Locate the cell with the specified text and output its [X, Y] center coordinate. 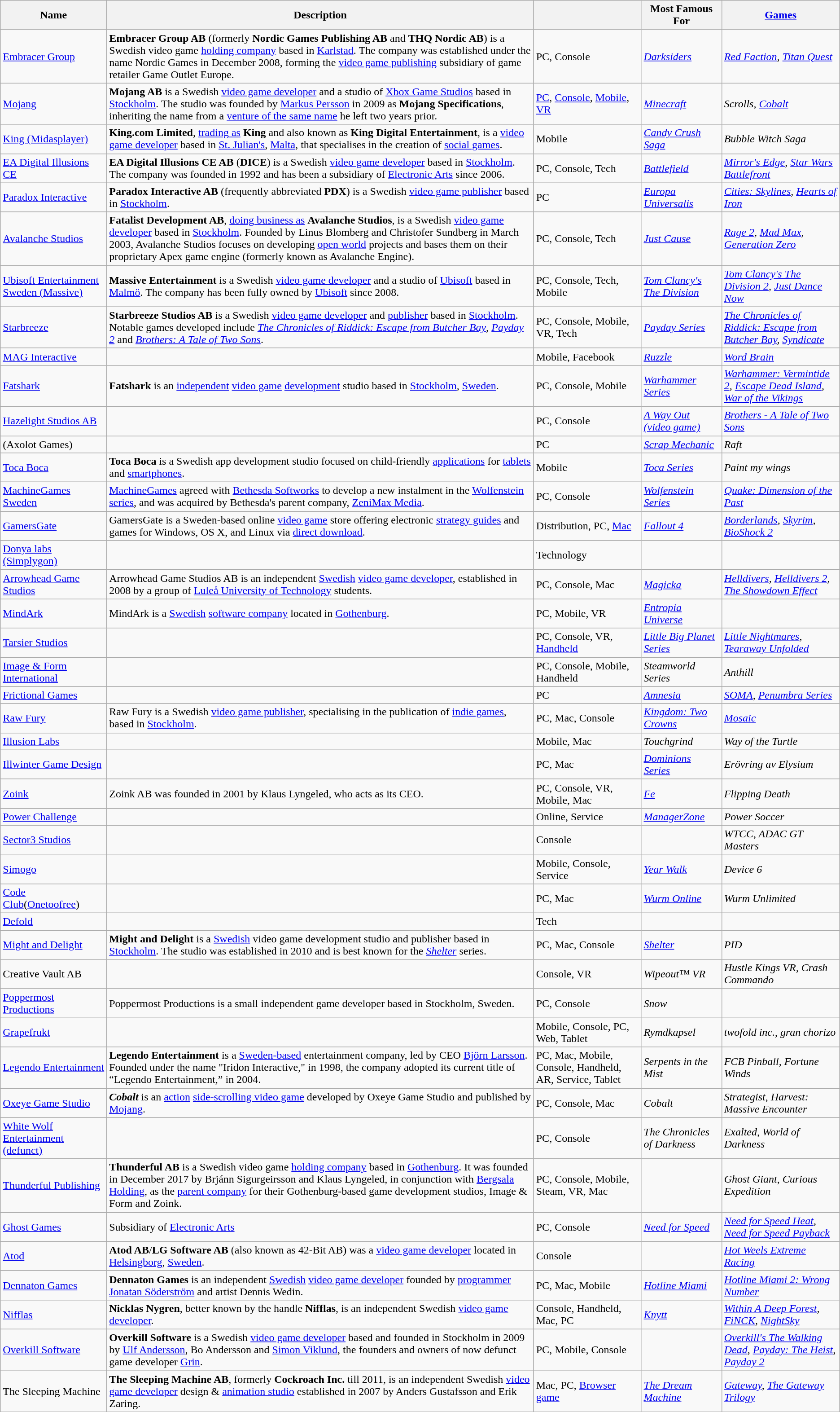
Just Cause [681, 239]
Raft [781, 444]
(Axolot Games) [54, 444]
PC, Mac, Mobile, Console, Handheld, AR, Service, Tablet [587, 1068]
Steamworld Series [681, 672]
Console, VR [587, 974]
Scrap Mechanic [681, 444]
Illusion Labs [54, 741]
Mojang [54, 104]
Payday Series [681, 327]
Paint my wings [781, 468]
Description [320, 15]
PC, Mobile, VR [587, 613]
MindArk [54, 613]
Subsidiary of Electronic Arts [320, 1227]
PC, Console, VR, Handheld [587, 643]
Mosaic [781, 718]
Cobalt is an action side-scrolling video game developed by Oxeye Game Studio and published by Mojang. [320, 1103]
Need for Speed [681, 1227]
Dominions Series [681, 764]
Tarsier Studios [54, 643]
Legendo Entertainment [54, 1068]
Red Faction, Titan Quest [781, 57]
Donya labs (Simplygon) [54, 555]
Paradox Interactive [54, 198]
The Chronicles of Darkness [681, 1138]
Amnesia [681, 695]
Toca Boca is a Swedish app development studio focused on child-friendly applications for tablets and smartphones. [320, 468]
Anthill [781, 672]
Warhammer Series [681, 386]
FCB Pinball, Fortune Winds [781, 1068]
Mobile, Console, PC, Web, Tablet [587, 1033]
Oxeye Game Studio [54, 1103]
Darksiders [681, 57]
Wurm Unlimited [781, 899]
PID [781, 945]
Kingdom: Two Crowns [681, 718]
Europa Universalis [681, 198]
PC, Console, Mobile, VR, Tech [587, 327]
Defold [54, 922]
Fatshark [54, 386]
Avalanche Studios [54, 239]
PC, Mobile, Console [587, 1350]
Image & Form International [54, 672]
Mirror's Edge, Star Wars Battlefront [781, 168]
A Way Out (video game) [681, 421]
Toca Boca [54, 468]
Word Brain [781, 356]
Within A Deep Forest, FiNCK, NightSky [781, 1315]
PC, Console, Mobile [587, 386]
Fatshark is an independent video game development studio based in Stockholm, Sweden. [320, 386]
PC, Console, Tech, Mobile [587, 286]
Raw Fury [54, 718]
Cobalt [681, 1103]
Sector3 Studios [54, 840]
The Sleeping Machine [54, 1391]
Rymdkapsel [681, 1033]
MAG Interactive [54, 356]
Code Club(Onetoofree) [54, 899]
PC, Mac, Mobile [587, 1285]
Illwinter Game Design [54, 764]
Rage 2, Mad Max, Generation Zero [781, 239]
GamersGate is a Sweden-based online video game store offering electronic strategy guides and games for Windows, OS X, and Linux via direct download. [320, 526]
PC, Console, Mobile, VR [587, 104]
Grapefrukt [54, 1033]
Power Challenge [54, 817]
Most Famous For [681, 15]
Poppermost Productions [54, 1003]
Arrowhead Game Studios AB is an independent Swedish video game developer, established in 2008 by a group of Luleå University of Technology students. [320, 585]
Bubble Witch Saga [781, 139]
Flipping Death [781, 794]
Technology [587, 555]
Games [781, 15]
Way of the Turtle [781, 741]
WTCC, ADAC GT Masters [781, 840]
Gateway, The Gateway Trilogy [781, 1391]
PC, Console, Mobile, Steam, VR, Mac [587, 1185]
Tech [587, 922]
Fe [681, 794]
Simogo [54, 869]
Entropia Universe [681, 613]
Toca Series [681, 468]
Hotline Miami 2: Wrong Number [781, 1285]
White Wolf Entertainment (defunct) [54, 1138]
Magicka [681, 585]
Hotline Miami [681, 1285]
Hustle Kings VR, Crash Commando [781, 974]
Nifflas [54, 1315]
Exalted, World of Darkness [781, 1138]
Wolfenstein Series [681, 497]
Ubisoft Entertainment Sweden (Massive) [54, 286]
MindArk is a Swedish software company located in Gothenburg. [320, 613]
Mobile, Console, Service [587, 869]
Name [54, 15]
Wurm Online [681, 899]
Quake: Dimension of the Past [781, 497]
Erövring av Elysium [781, 764]
Distribution, PC, Mac [587, 526]
Mobile, Facebook [587, 356]
Wipeout™ VR [681, 974]
Shelter [681, 945]
Ruzzle [681, 356]
Candy Crush Saga [681, 139]
Might and Delight [54, 945]
Online, Service [587, 817]
Console, Handheld, Mac, PC [587, 1315]
The Dream Machine [681, 1391]
Hazelight Studios AB [54, 421]
Little Nightmares, Tearaway Unfolded [781, 643]
Overkill Software [54, 1350]
Overkill's The Walking Dead, Payday: The Heist, Payday 2 [781, 1350]
Zoink [54, 794]
Tom Clancy's The Division [681, 286]
Cities: Skylines, Hearts of Iron [781, 198]
Borderlands, Skyrim, BioShock 2 [781, 526]
MachineGames Sweden [54, 497]
ManagerZone [681, 817]
Dennaton Games [54, 1285]
SOMA, Penumbra Series [781, 695]
Brothers - A Tale of Two Sons [781, 421]
Fallout 4 [681, 526]
Arrowhead Game Studios [54, 585]
Dennaton Games is an independent Swedish video game developer founded by programmer Jonatan Söderström and artist Dennis Wedin. [320, 1285]
Zoink AB was founded in 2001 by Klaus Lyngeled, who acts as its CEO. [320, 794]
Warhammer: Vermintide 2, Escape Dead Island, War of the Vikings [781, 386]
Tom Clancy's The Division 2, Just Dance Now [781, 286]
Knytt [681, 1315]
PC, Console, Mobile, Handheld [587, 672]
PC, Console, VR, Mobile, Mac [587, 794]
Year Walk [681, 869]
Battlefield [681, 168]
Mobile, Mac [587, 741]
Helldivers, Helldivers 2, The Showdown Effect [781, 585]
Mac, PC, Browser game [587, 1391]
twofold inc., gran chorizo [781, 1033]
Embracer Group [54, 57]
GamersGate [54, 526]
Atod AB/LG Software AB (also known as 42-Bit AB) was a video game developer located in Helsingborg, Sweden. [320, 1256]
Scrolls, Cobalt [781, 104]
Atod [54, 1256]
The Chronicles of Riddick: Escape from Butcher Bay, Syndicate [781, 327]
Touchgrind [681, 741]
Hot Weels Extreme Racing [781, 1256]
Poppermost Productions is a small independent game developer based in Stockholm, Sweden. [320, 1003]
Snow [681, 1003]
King (Midasplayer) [54, 139]
Device 6 [781, 869]
Minecraft [681, 104]
Frictional Games [54, 695]
Need for Speed Heat, Need for Speed Payback [781, 1227]
Ghost Giant, Curious Expedition [781, 1185]
Creative Vault AB [54, 974]
Serpents in the Mist [681, 1068]
EA Digital Illusions CE [54, 168]
Ghost Games [54, 1227]
Little Big Planet Series [681, 643]
Nicklas Nygren, better known by the handle Nifflas, is an independent Swedish video game developer. [320, 1315]
Starbreeze [54, 327]
Paradox Interactive AB (frequently abbreviated PDX) is a Swedish video game publisher based in Stockholm. [320, 198]
Raw Fury is a Swedish video game publisher, specialising in the publication of indie games, based in Stockholm. [320, 718]
Strategist, Harvest: Massive Encounter [781, 1103]
Thunderful Publishing [54, 1185]
Power Soccer [781, 817]
